Search for the cell housing the specified text and yield its [X, Y] center coordinate. 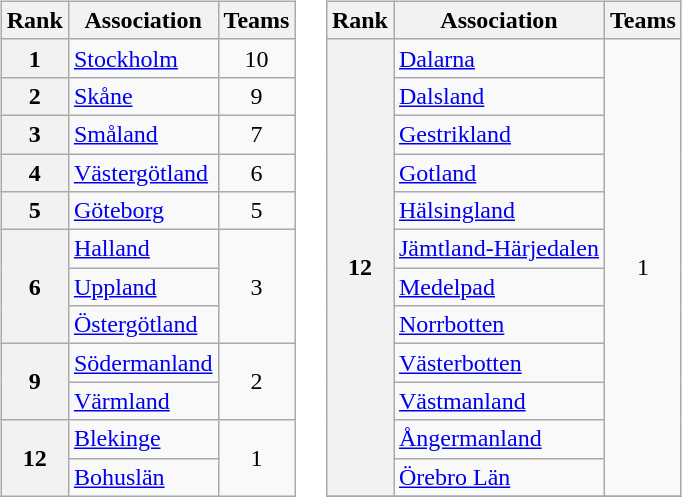
Ångermanland [500, 439]
Skåne [143, 96]
Dalarna [500, 58]
Örebro Län [500, 477]
Göteborg [143, 211]
Dalsland [500, 96]
7 [256, 134]
Östergötland [143, 325]
Gotland [500, 173]
Blekinge [143, 439]
Bohuslän [143, 477]
Stockholm [143, 58]
4 [34, 173]
Medelpad [500, 287]
10 [256, 58]
Västmanland [500, 401]
Uppland [143, 287]
Västerbotten [500, 363]
Södermanland [143, 363]
Halland [143, 249]
Värmland [143, 401]
Hälsingland [500, 211]
Gestrikland [500, 134]
Norrbotten [500, 325]
Västergötland [143, 173]
Småland [143, 134]
Jämtland-Härjedalen [500, 249]
